Provide the [x, y] coordinate of the cell's center where the given text is located.  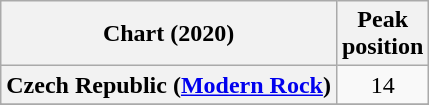
Czech Republic (Modern Rock) [169, 85]
Chart (2020) [169, 34]
14 [382, 85]
Peakposition [382, 34]
